Find where the given text appears and provide that cell's center as (x, y) coordinate. 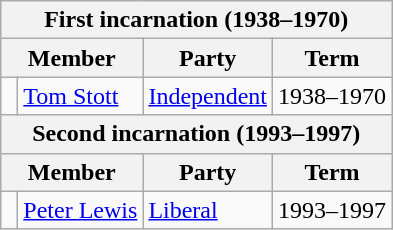
Tom Stott (80, 96)
1993–1997 (332, 210)
Second incarnation (1993–1997) (196, 134)
Peter Lewis (80, 210)
First incarnation (1938–1970) (196, 20)
Liberal (208, 210)
Independent (208, 96)
1938–1970 (332, 96)
